Detect which cell encompasses the target text, then output its (x, y) center coordinate. 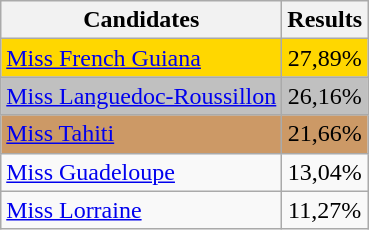
Miss Languedoc-Roussillon (142, 96)
Miss Lorraine (142, 210)
27,89% (325, 58)
Miss Tahiti (142, 134)
13,04% (325, 172)
26,16% (325, 96)
Candidates (142, 20)
21,66% (325, 134)
11,27% (325, 210)
Miss French Guiana (142, 58)
Results (325, 20)
Miss Guadeloupe (142, 172)
